Find where the given text appears and provide that cell's center as (X, Y) coordinate. 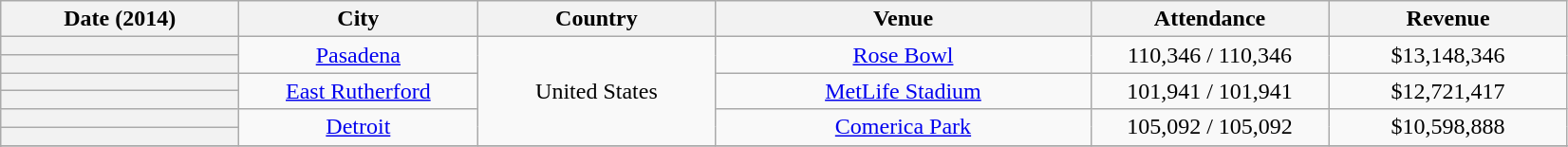
City (359, 19)
$13,148,346 (1448, 55)
105,092 / 105,092 (1209, 127)
$12,721,417 (1448, 91)
$10,598,888 (1448, 127)
MetLife Stadium (904, 91)
Country (596, 19)
Venue (904, 19)
Attendance (1209, 19)
Revenue (1448, 19)
110,346 / 110,346 (1209, 55)
Detroit (359, 127)
Rose Bowl (904, 55)
Date (2014) (120, 19)
East Rutherford (359, 91)
Pasadena (359, 55)
Comerica Park (904, 127)
101,941 / 101,941 (1209, 91)
United States (596, 91)
